Detect which cell encompasses the target text, then output its (X, Y) center coordinate. 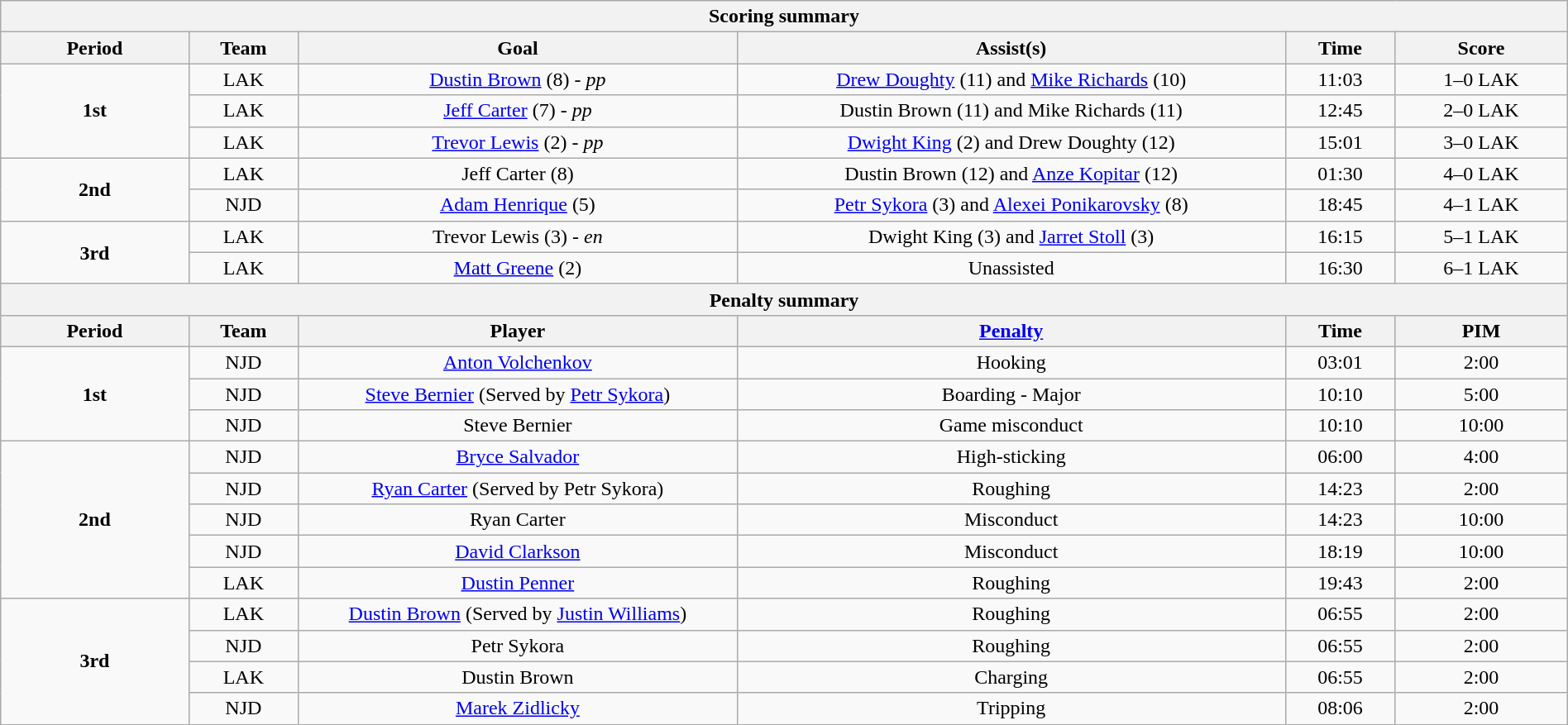
High-sticking (1011, 457)
Player (518, 331)
Steve Bernier (518, 426)
18:45 (1340, 205)
PIM (1481, 331)
Steve Bernier (Served by Petr Sykora) (518, 394)
Assist(s) (1011, 48)
Dustin Brown (518, 677)
Drew Doughty (11) and Mike Richards (10) (1011, 79)
Penalty summary (784, 299)
Adam Henrique (5) (518, 205)
Score (1481, 48)
Marek Zidlicky (518, 708)
2–0 LAK (1481, 111)
Charging (1011, 677)
6–1 LAK (1481, 268)
Ryan Carter (518, 520)
12:45 (1340, 111)
Petr Sykora (3) and Alexei Ponikarovsky (8) (1011, 205)
18:19 (1340, 551)
4–0 LAK (1481, 174)
Jeff Carter (7) - pp (518, 111)
4–1 LAK (1481, 205)
Matt Greene (2) (518, 268)
Bryce Salvador (518, 457)
Game misconduct (1011, 426)
08:06 (1340, 708)
Petr Sykora (518, 646)
Jeff Carter (8) (518, 174)
Dustin Brown (8) - pp (518, 79)
11:03 (1340, 79)
Trevor Lewis (2) - pp (518, 142)
David Clarkson (518, 551)
01:30 (1340, 174)
5–1 LAK (1481, 236)
Dustin Brown (Served by Justin Williams) (518, 614)
Dustin Penner (518, 583)
16:15 (1340, 236)
Ryan Carter (Served by Petr Sykora) (518, 489)
16:30 (1340, 268)
Hooking (1011, 362)
Dustin Brown (12) and Anze Kopitar (12) (1011, 174)
19:43 (1340, 583)
Dustin Brown (11) and Mike Richards (11) (1011, 111)
5:00 (1481, 394)
1–0 LAK (1481, 79)
3–0 LAK (1481, 142)
Goal (518, 48)
Boarding - Major (1011, 394)
Dwight King (2) and Drew Doughty (12) (1011, 142)
Dwight King (3) and Jarret Stoll (3) (1011, 236)
Unassisted (1011, 268)
Trevor Lewis (3) - en (518, 236)
03:01 (1340, 362)
4:00 (1481, 457)
Scoring summary (784, 17)
Penalty (1011, 331)
Tripping (1011, 708)
Anton Volchenkov (518, 362)
15:01 (1340, 142)
06:00 (1340, 457)
